Extract the (X, Y) coordinate from the center of the cell holding the provided text.  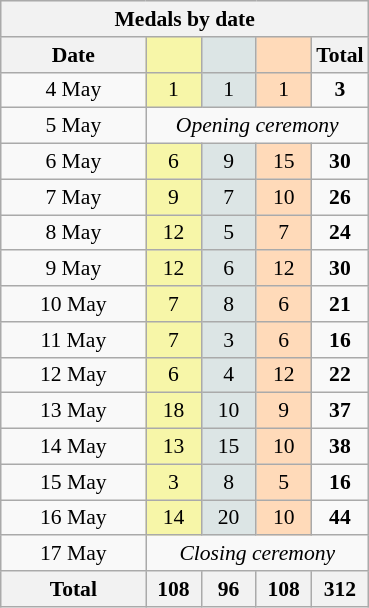
22 (340, 375)
6 May (74, 162)
44 (340, 518)
10 May (74, 304)
7 May (74, 197)
37 (340, 411)
24 (340, 233)
17 May (74, 554)
Closing ceremony (258, 554)
4 May (74, 90)
13 May (74, 411)
9 May (74, 269)
Date (74, 55)
Medals by date (185, 19)
96 (228, 589)
13 (174, 447)
8 May (74, 233)
14 (174, 518)
312 (340, 589)
11 May (74, 340)
38 (340, 447)
18 (174, 411)
21 (340, 304)
20 (228, 518)
Opening ceremony (258, 126)
5 May (74, 126)
26 (340, 197)
15 May (74, 482)
14 May (74, 447)
12 May (74, 375)
4 (228, 375)
16 May (74, 518)
